Provide the [x, y] coordinate of the cell's center where the given text is located.  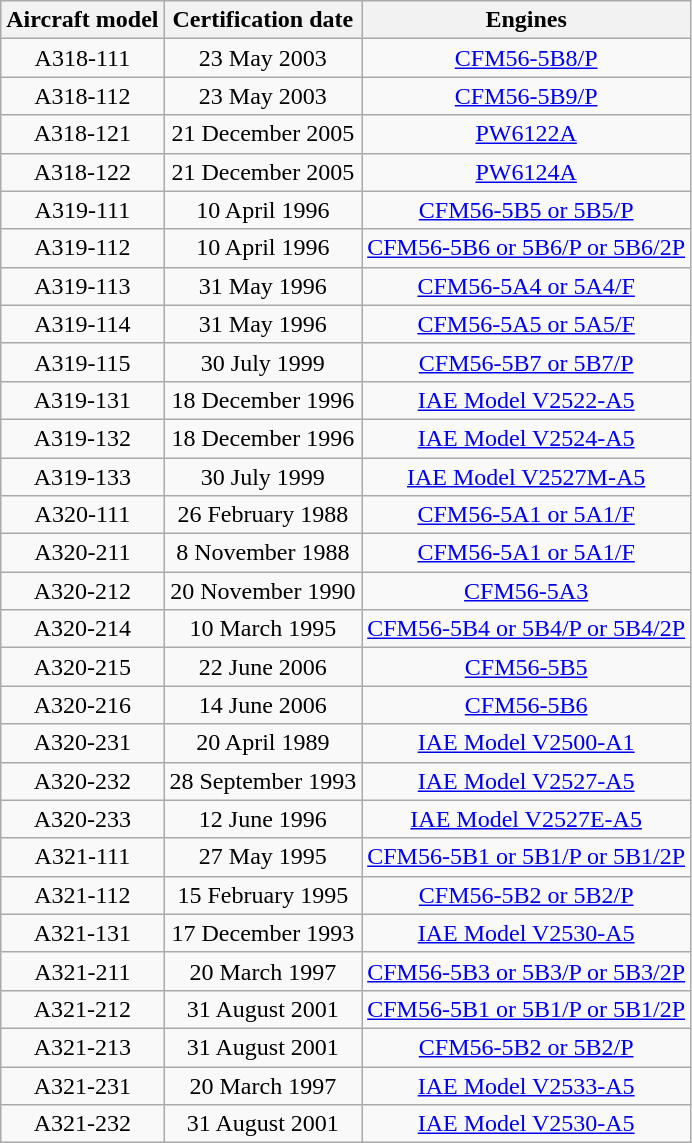
15 February 1995 [263, 895]
IAE Model V2524-A5 [526, 438]
CFM56-5A3 [526, 591]
CFM56-5A4 or 5A4/F [526, 286]
A318-112 [82, 96]
A318-121 [82, 134]
CFM56-5B5 [526, 667]
A320-214 [82, 629]
CFM56-5B6 [526, 705]
CFM56-5A5 or 5A5/F [526, 324]
20 April 1989 [263, 743]
A318-122 [82, 172]
A320-111 [82, 515]
Certification date [263, 20]
12 June 1996 [263, 819]
26 February 1988 [263, 515]
22 June 2006 [263, 667]
A321-112 [82, 895]
IAE Model V2533-A5 [526, 1085]
A320-231 [82, 743]
CFM56-5B4 or 5B4/P or 5B4/2P [526, 629]
CFM56-5B6 or 5B6/P or 5B6/2P [526, 248]
28 September 1993 [263, 781]
IAE Model V2527-A5 [526, 781]
14 June 2006 [263, 705]
A321-213 [82, 1047]
CFM56-5B9/P [526, 96]
A320-216 [82, 705]
10 March 1995 [263, 629]
A319-133 [82, 477]
A320-211 [82, 553]
IAE Model V2522-A5 [526, 400]
8 November 1988 [263, 553]
27 May 1995 [263, 857]
17 December 1993 [263, 933]
A319-112 [82, 248]
A320-215 [82, 667]
IAE Model V2527M-A5 [526, 477]
PW6122A [526, 134]
A321-131 [82, 933]
A318-111 [82, 58]
A320-233 [82, 819]
Aircraft model [82, 20]
A319-131 [82, 400]
CFM56-5B3 or 5B3/P or 5B3/2P [526, 971]
20 November 1990 [263, 591]
A321-211 [82, 971]
A319-114 [82, 324]
IAE Model V2500-A1 [526, 743]
CFM56-5B7 or 5B7/P [526, 362]
A321-212 [82, 1009]
A319-111 [82, 210]
A319-113 [82, 286]
A321-232 [82, 1124]
IAE Model V2527E-A5 [526, 819]
Engines [526, 20]
PW6124A [526, 172]
A320-232 [82, 781]
A321-231 [82, 1085]
A319-115 [82, 362]
CFM56-5B8/P [526, 58]
A321-111 [82, 857]
CFM56-5B5 or 5B5/P [526, 210]
A319-132 [82, 438]
A320-212 [82, 591]
